Search for the cell housing the specified text and yield its [X, Y] center coordinate. 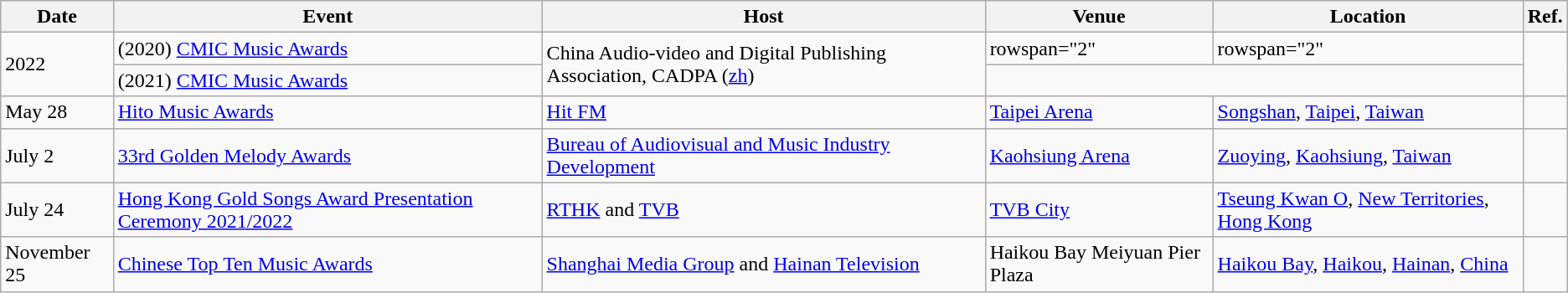
Event [328, 17]
Venue [1099, 17]
Shanghai Media Group and Hainan Television [764, 265]
Taipei Arena [1099, 112]
July 2 [57, 156]
Date [57, 17]
Haikou Bay Meiyuan Pier Plaza [1099, 265]
Location [1368, 17]
Chinese Top Ten Music Awards [328, 265]
(2020) CMIC Music Awards [328, 49]
Hito Music Awards [328, 112]
Zuoying, Kaohsiung, Taiwan [1368, 156]
July 24 [57, 209]
(2021) CMIC Music Awards [328, 80]
Host [764, 17]
2022 [57, 64]
Ref. [1545, 17]
33rd Golden Melody Awards [328, 156]
RTHK and TVB [764, 209]
November 25 [57, 265]
Kaohsiung Arena [1099, 156]
Tseung Kwan O, New Territories, Hong Kong [1368, 209]
Hong Kong Gold Songs Award Presentation Ceremony 2021/2022 [328, 209]
Haikou Bay, Haikou, Hainan, China [1368, 265]
May 28 [57, 112]
Hit FM [764, 112]
Bureau of Audiovisual and Music Industry Development [764, 156]
China Audio-video and Digital Publishing Association, CADPA (zh) [764, 64]
Songshan, Taipei, Taiwan [1368, 112]
TVB City [1099, 209]
